Identify which cell holds the provided text, then report its [x, y] central coordinate. 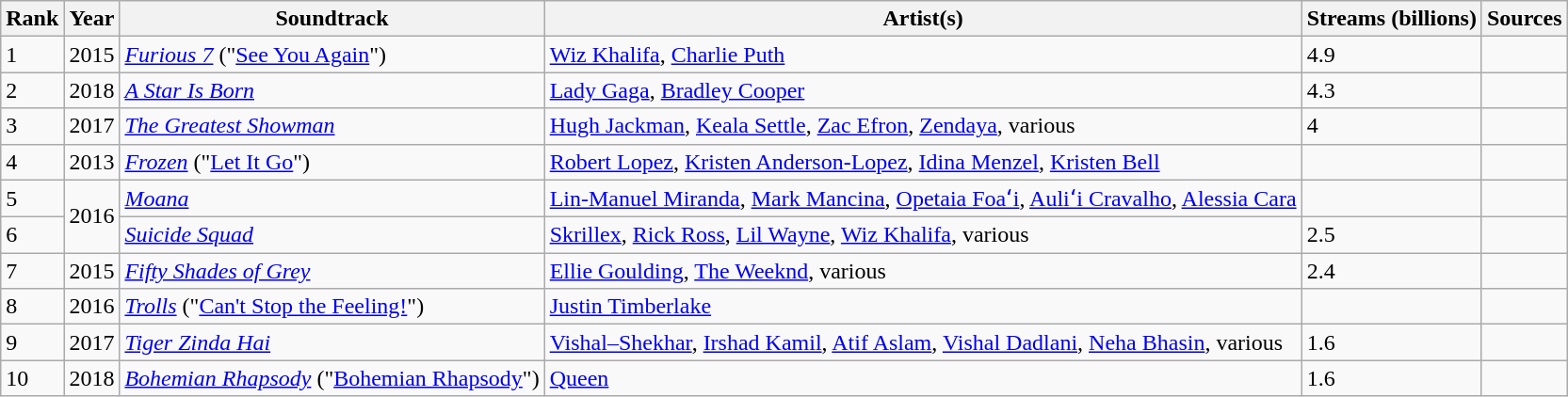
Frozen ("Let It Go") [331, 162]
2.4 [1392, 271]
Furious 7 ("See You Again") [331, 55]
The Greatest Showman [331, 126]
Wiz Khalifa, Charlie Puth [923, 55]
Tiger Zinda Hai [331, 342]
Vishal–Shekhar, Irshad Kamil, Atif Aslam, Vishal Dadlani, Neha Bhasin, various [923, 342]
5 [32, 198]
Hugh Jackman, Keala Settle, Zac Efron, Zendaya, various [923, 126]
Sources [1524, 19]
Soundtrack [331, 19]
7 [32, 271]
9 [32, 342]
Suicide Squad [331, 235]
4.3 [1392, 90]
3 [32, 126]
Skrillex, Rick Ross, Lil Wayne, Wiz Khalifa, various [923, 235]
A Star Is Born [331, 90]
8 [32, 307]
Robert Lopez, Kristen Anderson-Lopez, Idina Menzel, Kristen Bell [923, 162]
2013 [92, 162]
6 [32, 235]
Lin-Manuel Miranda, Mark Mancina, Opetaia Foaʻi, Auliʻi Cravalho, Alessia Cara [923, 198]
Lady Gaga, Bradley Cooper [923, 90]
Trolls ("Can't Stop the Feeling!") [331, 307]
10 [32, 378]
Ellie Goulding, The Weeknd, various [923, 271]
Bohemian Rhapsody ("Bohemian Rhapsody") [331, 378]
Justin Timberlake [923, 307]
Artist(s) [923, 19]
4.9 [1392, 55]
Year [92, 19]
2 [32, 90]
2.5 [1392, 235]
Queen [923, 378]
Streams (billions) [1392, 19]
1 [32, 55]
Fifty Shades of Grey [331, 271]
Rank [32, 19]
Moana [331, 198]
